Return [x, y] of the center of cell containing provided text 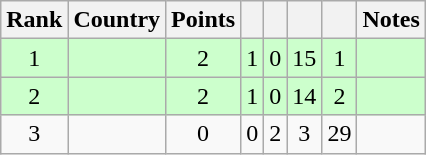
Notes [391, 20]
Country [117, 20]
29 [340, 134]
Points [204, 20]
15 [304, 58]
14 [304, 96]
Rank [34, 20]
